Pinpoint the cell where the given text exists, returning its (x, y) midpoint coordinate. 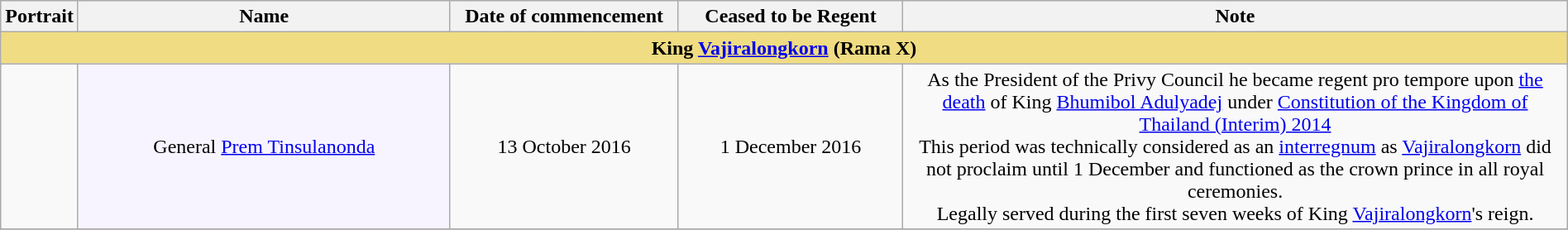
13 October 2016 (564, 146)
Date of commencement (564, 17)
Name (264, 17)
General Prem Tinsulanonda (264, 146)
Portrait (40, 17)
Note (1236, 17)
1 December 2016 (791, 146)
King Vajiralongkorn (Rama X) (784, 48)
Ceased to be Regent (791, 17)
